Identify which cell holds the provided text, then report its (X, Y) central coordinate. 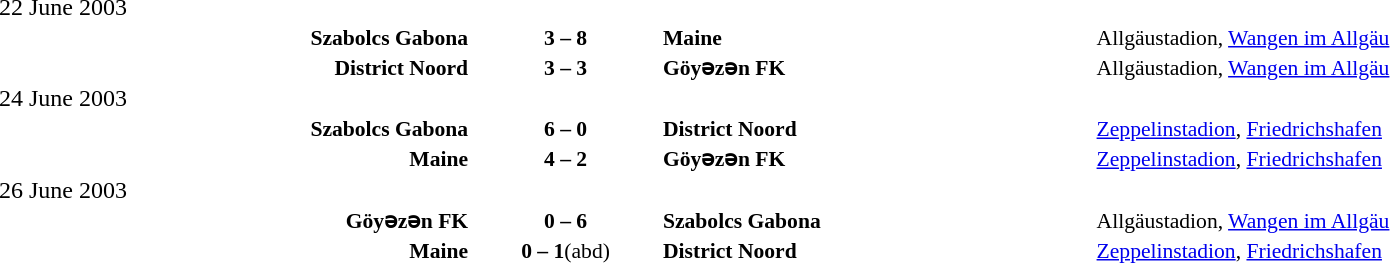
4 – 2 (566, 159)
3 – 3 (566, 68)
Maine (877, 38)
Szabolcs Gabona (877, 220)
District Noord (877, 129)
0 – 6 (566, 220)
6 – 0 (566, 129)
3 – 8 (566, 38)
